Return the [x, y] coordinate for the center point of the cell that contains the specified text.  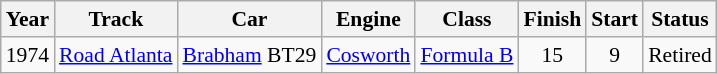
Engine [368, 19]
Brabham BT29 [249, 55]
Retired [680, 55]
Class [466, 19]
Status [680, 19]
Car [249, 19]
Formula B [466, 55]
1974 [28, 55]
Start [614, 19]
Road Atlanta [116, 55]
15 [552, 55]
Cosworth [368, 55]
Year [28, 19]
9 [614, 55]
Track [116, 19]
Finish [552, 19]
